Output the [x, y] coordinate of the center of the cell containing the given text.  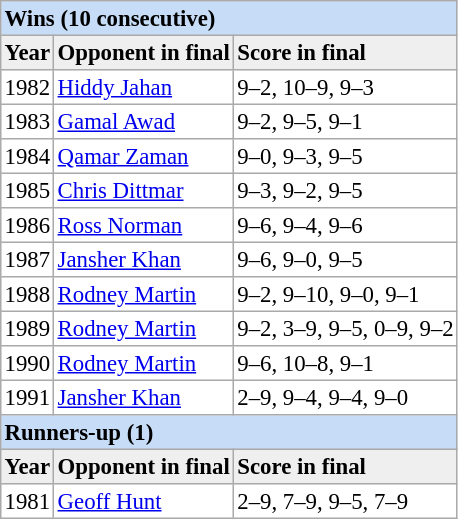
Geoff Hunt [144, 501]
Wins (10 consecutive) [230, 18]
9–2, 9–5, 9–1 [346, 121]
1983 [28, 121]
1989 [28, 328]
9–0, 9–3, 9–5 [346, 156]
Gamal Awad [144, 121]
1982 [28, 87]
9–6, 9–0, 9–5 [346, 259]
1988 [28, 294]
9–2, 3–9, 9–5, 0–9, 9–2 [346, 328]
1985 [28, 190]
Chris Dittmar [144, 190]
1984 [28, 156]
9–2, 9–10, 9–0, 9–1 [346, 294]
1991 [28, 397]
1990 [28, 363]
Hiddy Jahan [144, 87]
2–9, 7–9, 9–5, 7–9 [346, 501]
9–6, 10–8, 9–1 [346, 363]
2–9, 9–4, 9–4, 9–0 [346, 397]
1987 [28, 259]
Qamar Zaman [144, 156]
Ross Norman [144, 225]
1981 [28, 501]
9–2, 10–9, 9–3 [346, 87]
1986 [28, 225]
Runners-up (1) [230, 432]
9–3, 9–2, 9–5 [346, 190]
9–6, 9–4, 9–6 [346, 225]
